Locate the cell with the specified text and output its [X, Y] center coordinate. 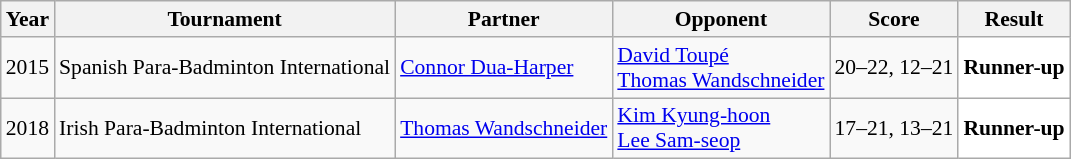
17–21, 13–21 [894, 128]
2015 [28, 68]
Partner [504, 19]
Connor Dua-Harper [504, 68]
20–22, 12–21 [894, 68]
Thomas Wandschneider [504, 128]
Spanish Para-Badminton International [224, 68]
Kim Kyung-hoon Lee Sam-seop [720, 128]
Result [1014, 19]
Tournament [224, 19]
Irish Para-Badminton International [224, 128]
Year [28, 19]
David Toupé Thomas Wandschneider [720, 68]
2018 [28, 128]
Opponent [720, 19]
Score [894, 19]
